Scan for the cell matching the given text and deliver its (x, y) coordinate at center. 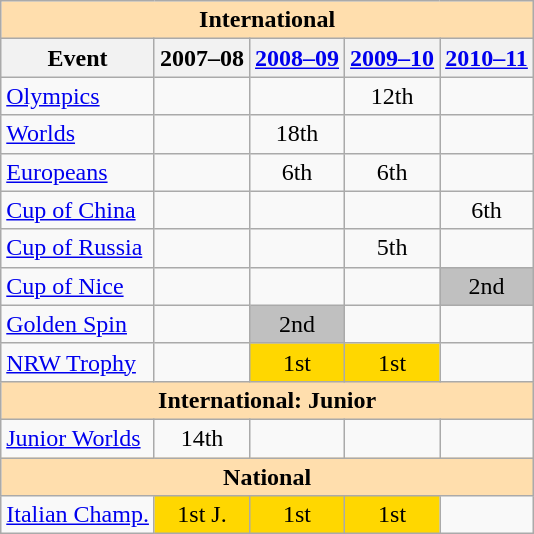
2009–10 (392, 58)
Worlds (78, 134)
2010–11 (487, 58)
International (268, 20)
Event (78, 58)
14th (202, 438)
Cup of China (78, 210)
Cup of Russia (78, 248)
National (268, 477)
Europeans (78, 172)
12th (392, 96)
2008–09 (298, 58)
Junior Worlds (78, 438)
5th (392, 248)
NRW Trophy (78, 362)
Italian Champ. (78, 515)
Golden Spin (78, 324)
Cup of Nice (78, 286)
International: Junior (268, 400)
1st J. (202, 515)
2007–08 (202, 58)
18th (298, 134)
Olympics (78, 96)
